Search for the cell housing the specified text and yield its (X, Y) center coordinate. 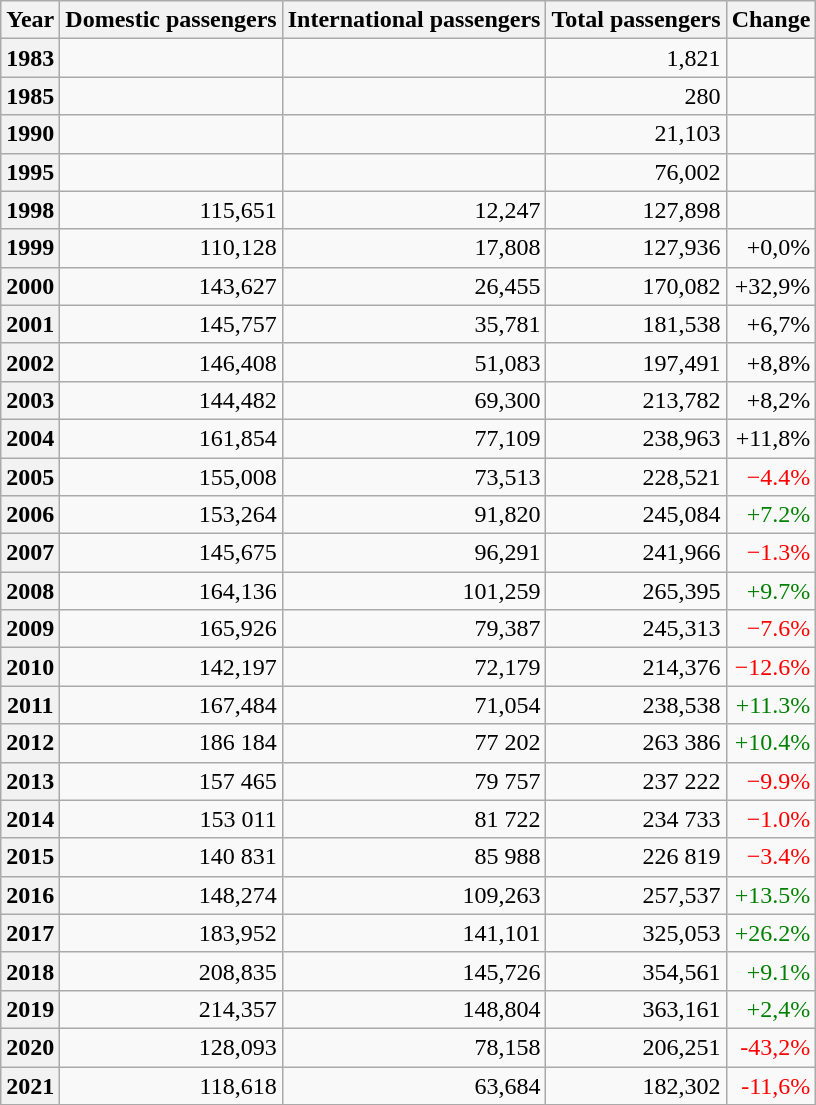
85 988 (414, 857)
+6,7% (771, 324)
182,302 (636, 1085)
2002 (30, 362)
1990 (30, 134)
12,247 (414, 210)
208,835 (171, 971)
148,274 (171, 895)
118,618 (171, 1085)
183,952 (171, 933)
101,259 (414, 591)
141,101 (414, 933)
228,521 (636, 477)
206,251 (636, 1047)
51,083 (414, 362)
1985 (30, 96)
91,820 (414, 515)
1,821 (636, 58)
181,538 (636, 324)
+13.5% (771, 895)
Change (771, 20)
78,158 (414, 1047)
140 831 (171, 857)
2009 (30, 629)
2019 (30, 1009)
234 733 (636, 819)
257,537 (636, 895)
1995 (30, 172)
−12.6% (771, 667)
2015 (30, 857)
128,093 (171, 1047)
+11,8% (771, 438)
263 386 (636, 743)
142,197 (171, 667)
2000 (30, 286)
145,726 (414, 971)
+9.7% (771, 591)
69,300 (414, 400)
110,128 (171, 248)
164,136 (171, 591)
79,387 (414, 629)
76,002 (636, 172)
280 (636, 96)
26,455 (414, 286)
238,963 (636, 438)
2017 (30, 933)
109,263 (414, 895)
237 222 (636, 781)
354,561 (636, 971)
81 722 (414, 819)
-43,2% (771, 1047)
2001 (30, 324)
72,179 (414, 667)
Total passengers (636, 20)
-11,6% (771, 1085)
167,484 (171, 705)
+26.2% (771, 933)
96,291 (414, 553)
2020 (30, 1047)
73,513 (414, 477)
71,054 (414, 705)
−1.0% (771, 819)
Year (30, 20)
157 465 (171, 781)
2007 (30, 553)
+8,8% (771, 362)
214,357 (171, 1009)
214,376 (636, 667)
241,966 (636, 553)
197,491 (636, 362)
170,082 (636, 286)
−4.4% (771, 477)
245,084 (636, 515)
2016 (30, 895)
127,936 (636, 248)
+2,4% (771, 1009)
245,313 (636, 629)
77,109 (414, 438)
186 184 (171, 743)
International passengers (414, 20)
2008 (30, 591)
2018 (30, 971)
2021 (30, 1085)
1999 (30, 248)
145,757 (171, 324)
−3.4% (771, 857)
153,264 (171, 515)
325,053 (636, 933)
2010 (30, 667)
165,926 (171, 629)
2011 (30, 705)
148,804 (414, 1009)
2004 (30, 438)
77 202 (414, 743)
−9.9% (771, 781)
+0,0% (771, 248)
145,675 (171, 553)
2014 (30, 819)
−1.3% (771, 553)
363,161 (636, 1009)
+7.2% (771, 515)
Domestic passengers (171, 20)
21,103 (636, 134)
153 011 (171, 819)
1998 (30, 210)
2005 (30, 477)
238,538 (636, 705)
265,395 (636, 591)
143,627 (171, 286)
213,782 (636, 400)
+32,9% (771, 286)
1983 (30, 58)
115,651 (171, 210)
63,684 (414, 1085)
+9.1% (771, 971)
2012 (30, 743)
+10.4% (771, 743)
144,482 (171, 400)
127,898 (636, 210)
79 757 (414, 781)
+8,2% (771, 400)
−7.6% (771, 629)
2003 (30, 400)
146,408 (171, 362)
161,854 (171, 438)
155,008 (171, 477)
17,808 (414, 248)
2006 (30, 515)
35,781 (414, 324)
2013 (30, 781)
226 819 (636, 857)
+11.3% (771, 705)
